Locate the cell with the specified text and output its [X, Y] center coordinate. 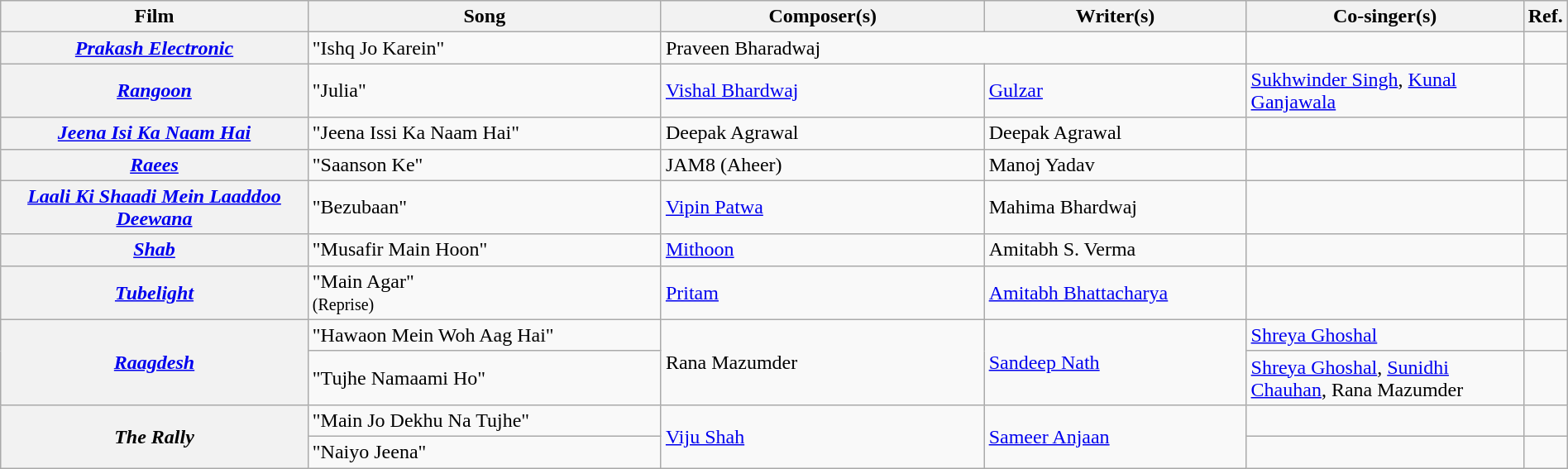
Sandeep Nath [1115, 362]
Praveen Bharadwaj [954, 48]
"Tujhe Namaami Ho" [485, 377]
Amitabh Bhattacharya [1115, 293]
Amitabh S. Verma [1115, 250]
Shreya Ghoshal, Sunidhi Chauhan, Rana Mazumder [1384, 377]
Viju Shah [822, 436]
Mithoon [822, 250]
"Hawaon Mein Woh Aag Hai" [485, 335]
"Bezubaan" [485, 207]
The Rally [155, 436]
Pritam [822, 293]
"Main Jo Dekhu Na Tujhe" [485, 420]
"Naiyo Jeena" [485, 452]
Jeena Isi Ka Naam Hai [155, 133]
Vipin Patwa [822, 207]
Raagdesh [155, 362]
Sukhwinder Singh, Kunal Ganjawala [1384, 91]
Ref. [1545, 17]
Prakash Electronic [155, 48]
"Julia" [485, 91]
Laali Ki Shaadi Mein Laaddoo Deewana [155, 207]
Sameer Anjaan [1115, 436]
Raees [155, 165]
Shreya Ghoshal [1384, 335]
Rangoon [155, 91]
Shab [155, 250]
"Musafir Main Hoon" [485, 250]
JAM8 (Aheer) [822, 165]
Co-singer(s) [1384, 17]
Writer(s) [1115, 17]
Song [485, 17]
"Saanson Ke" [485, 165]
Tubelight [155, 293]
"Jeena Issi Ka Naam Hai" [485, 133]
Film [155, 17]
Gulzar [1115, 91]
"Ishq Jo Karein" [485, 48]
Mahima Bhardwaj [1115, 207]
"Main Agar"(Reprise) [485, 293]
Vishal Bhardwaj [822, 91]
Manoj Yadav [1115, 165]
Rana Mazumder [822, 362]
Composer(s) [822, 17]
